Search for the cell housing the specified text and yield its (X, Y) center coordinate. 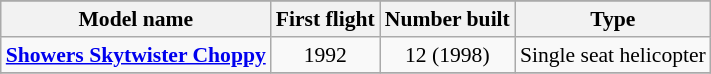
Single seat helicopter (613, 55)
First flight (326, 19)
12 (1998) (448, 55)
Type (613, 19)
1992 (326, 55)
Model name (136, 19)
Number built (448, 19)
Showers Skytwister Choppy (136, 55)
